Return [X, Y] of the center of cell containing provided text 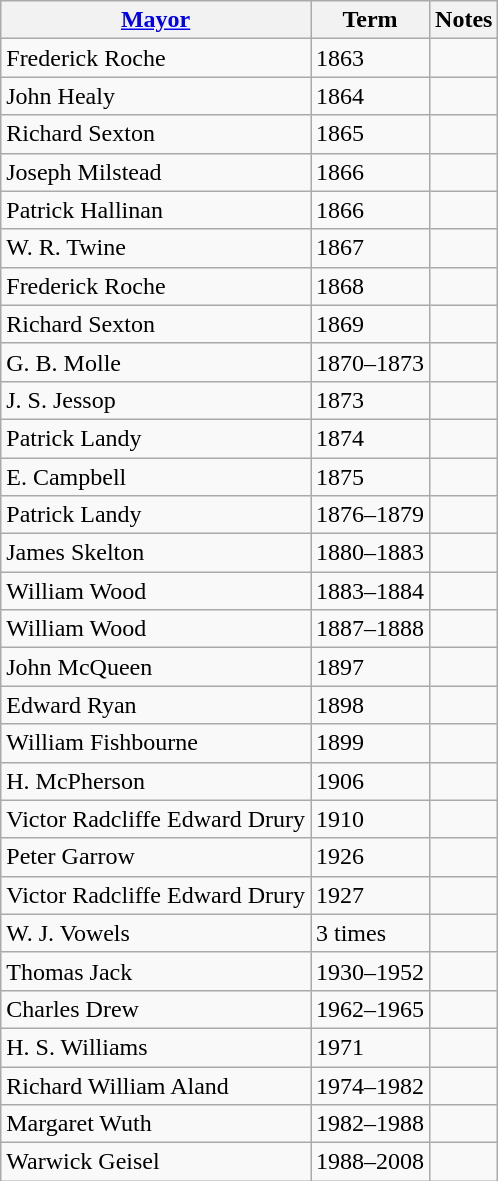
1865 [370, 134]
1982–1988 [370, 1124]
Joseph Milstead [156, 172]
1867 [370, 248]
Term [370, 20]
William Fishbourne [156, 743]
1874 [370, 438]
1898 [370, 705]
Warwick Geisel [156, 1162]
Mayor [156, 20]
W. R. Twine [156, 248]
1883–1884 [370, 591]
Notes [464, 20]
1930–1952 [370, 971]
Peter Garrow [156, 857]
1876–1879 [370, 515]
1875 [370, 477]
1887–1888 [370, 629]
Thomas Jack [156, 971]
1988–2008 [370, 1162]
1873 [370, 400]
James Skelton [156, 553]
1906 [370, 781]
3 times [370, 933]
1870–1873 [370, 362]
Richard William Aland [156, 1085]
1927 [370, 895]
J. S. Jessop [156, 400]
John Healy [156, 96]
1880–1883 [370, 553]
1910 [370, 819]
G. B. Molle [156, 362]
John McQueen [156, 667]
Edward Ryan [156, 705]
1926 [370, 857]
1869 [370, 324]
H. McPherson [156, 781]
Margaret Wuth [156, 1124]
1897 [370, 667]
1868 [370, 286]
1962–1965 [370, 1009]
1899 [370, 743]
H. S. Williams [156, 1047]
Charles Drew [156, 1009]
1864 [370, 96]
Patrick Hallinan [156, 210]
W. J. Vowels [156, 933]
E. Campbell [156, 477]
1971 [370, 1047]
1974–1982 [370, 1085]
1863 [370, 58]
